For the text-containing cell, return its midpoint in (X, Y) coordinate format. 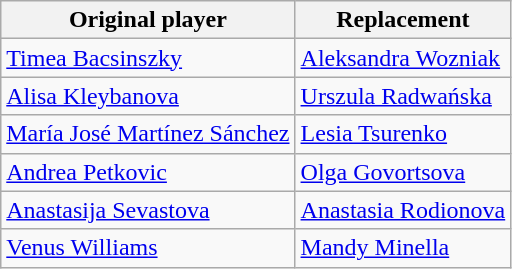
Aleksandra Wozniak (403, 58)
Olga Govortsova (403, 172)
Mandy Minella (403, 248)
Anastasija Sevastova (148, 210)
Venus Williams (148, 248)
Replacement (403, 20)
Lesia Tsurenko (403, 134)
Timea Bacsinszky (148, 58)
Original player (148, 20)
Alisa Kleybanova (148, 96)
Andrea Petkovic (148, 172)
Anastasia Rodionova (403, 210)
Urszula Radwańska (403, 96)
María José Martínez Sánchez (148, 134)
